For the text-containing cell, return its midpoint in (x, y) coordinate format. 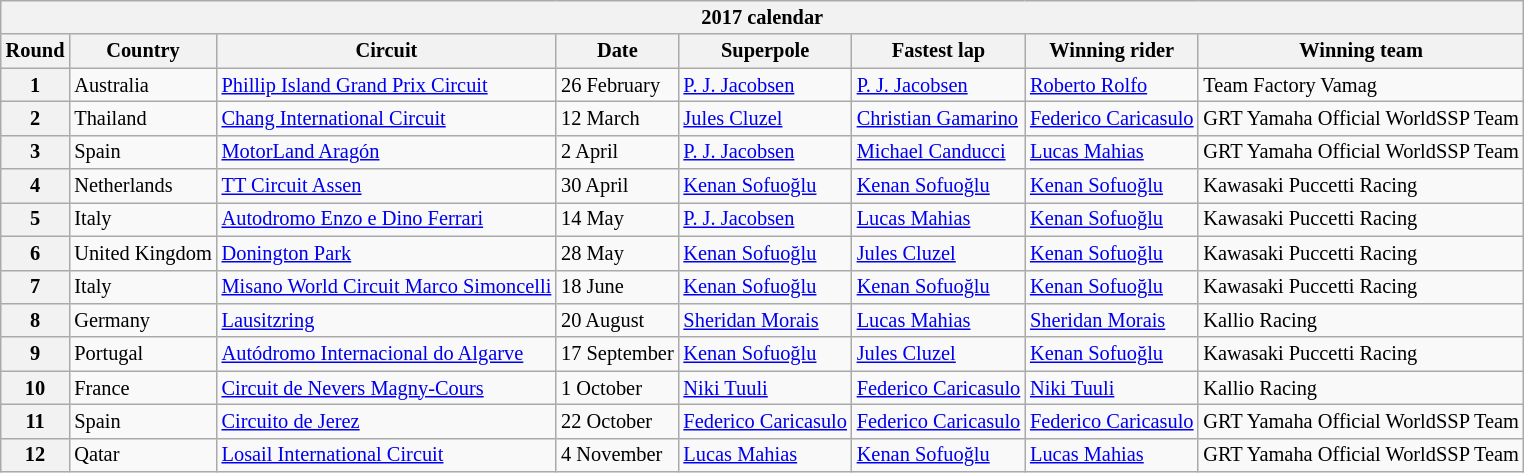
Fastest lap (938, 51)
Misano World Circuit Marco Simoncelli (387, 287)
11 (36, 421)
2017 calendar (762, 17)
30 April (617, 186)
Team Factory Vamag (1360, 85)
Country (142, 51)
Phillip Island Grand Prix Circuit (387, 85)
18 June (617, 287)
Germany (142, 320)
TT Circuit Assen (387, 186)
Lausitzring (387, 320)
17 September (617, 354)
France (142, 388)
Autodromo Enzo e Dino Ferrari (387, 219)
Circuit de Nevers Magny-Cours (387, 388)
Donington Park (387, 253)
Chang International Circuit (387, 118)
1 (36, 85)
4 November (617, 455)
Losail International Circuit (387, 455)
Michael Canducci (938, 152)
Winning team (1360, 51)
9 (36, 354)
Round (36, 51)
Qatar (142, 455)
Australia (142, 85)
Portugal (142, 354)
Circuit (387, 51)
1 October (617, 388)
Netherlands (142, 186)
Superpole (766, 51)
28 May (617, 253)
5 (36, 219)
10 (36, 388)
Thailand (142, 118)
14 May (617, 219)
6 (36, 253)
4 (36, 186)
2 April (617, 152)
Circuito de Jerez (387, 421)
7 (36, 287)
United Kingdom (142, 253)
Autódromo Internacional do Algarve (387, 354)
2 (36, 118)
Date (617, 51)
12 (36, 455)
Roberto Rolfo (1112, 85)
Christian Gamarino (938, 118)
Winning rider (1112, 51)
3 (36, 152)
8 (36, 320)
26 February (617, 85)
12 March (617, 118)
20 August (617, 320)
MotorLand Aragón (387, 152)
22 October (617, 421)
